From the cell containing the given text, extract its center point as [X, Y] coordinate. 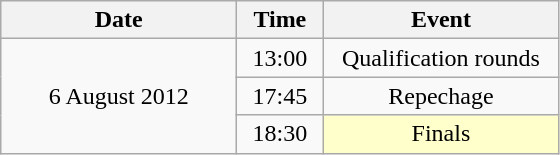
Event [441, 20]
18:30 [280, 134]
Qualification rounds [441, 58]
Date [119, 20]
Time [280, 20]
Repechage [441, 96]
Finals [441, 134]
17:45 [280, 96]
6 August 2012 [119, 96]
13:00 [280, 58]
